Extract the [x, y] coordinate from the center of the cell holding the provided text.  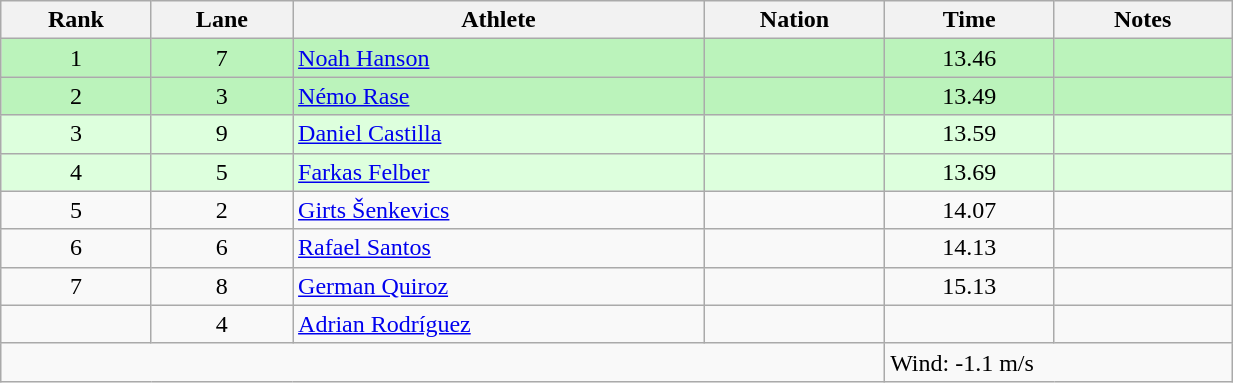
Wind: -1.1 m/s [1058, 362]
1 [76, 58]
13.59 [970, 134]
Time [970, 20]
14.13 [970, 248]
Rank [76, 20]
German Quiroz [499, 286]
Lane [222, 20]
8 [222, 286]
9 [222, 134]
Daniel Castilla [499, 134]
Adrian Rodríguez [499, 324]
Athlete [499, 20]
Rafael Santos [499, 248]
Notes [1143, 20]
Girts Šenkevics [499, 210]
Farkas Felber [499, 172]
15.13 [970, 286]
Némo Rase [499, 96]
Noah Hanson [499, 58]
13.49 [970, 96]
13.69 [970, 172]
13.46 [970, 58]
Nation [794, 20]
14.07 [970, 210]
